Locate the cell with the specified text and output its (x, y) center coordinate. 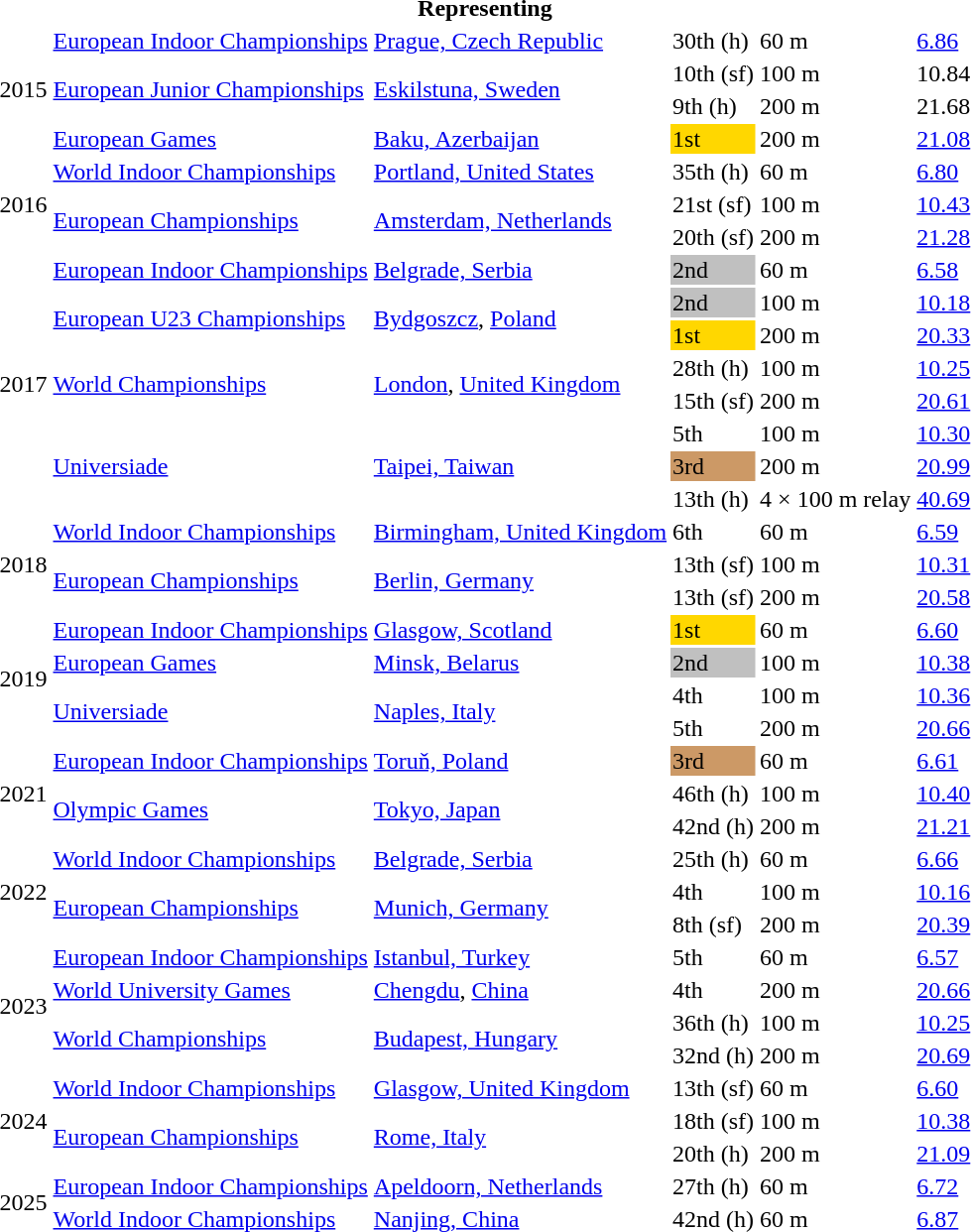
30th (h) (714, 41)
Portland, United States (520, 172)
Birmingham, United Kingdom (520, 532)
Berlin, Germany (520, 581)
32nd (h) (714, 1055)
Taipei, Taiwan (520, 466)
European U23 Championships (210, 319)
European Junior Championships (210, 89)
Glasgow, United Kingdom (520, 1088)
Glasgow, Scotland (520, 630)
15th (sf) (714, 401)
Tokyo, Japan (520, 809)
Naples, Italy (520, 712)
21st (sf) (714, 204)
20th (h) (714, 1154)
13th (h) (714, 499)
Toruň, Poland (520, 761)
28th (h) (714, 368)
Prague, Czech Republic (520, 41)
Rome, Italy (520, 1137)
4 × 100 m relay (835, 499)
Istanbul, Turkey (520, 957)
10th (sf) (714, 73)
20th (sf) (714, 237)
Minsk, Belarus (520, 663)
Chengdu, China (520, 990)
18th (sf) (714, 1121)
Olympic Games (210, 809)
8th (sf) (714, 924)
27th (h) (714, 1186)
World University Games (210, 990)
36th (h) (714, 1023)
9th (h) (714, 106)
Eskilstuna, Sweden (520, 89)
35th (h) (714, 172)
Budapest, Hungary (520, 1040)
46th (h) (714, 794)
Apeldoorn, Netherlands (520, 1186)
Bydgoszcz, Poland (520, 319)
25th (h) (714, 859)
42nd (h) (714, 826)
London, United Kingdom (520, 385)
6th (714, 532)
Munich, Germany (520, 909)
Baku, Azerbaijan (520, 139)
Amsterdam, Netherlands (520, 220)
